Search for the cell housing the specified text and yield its (X, Y) center coordinate. 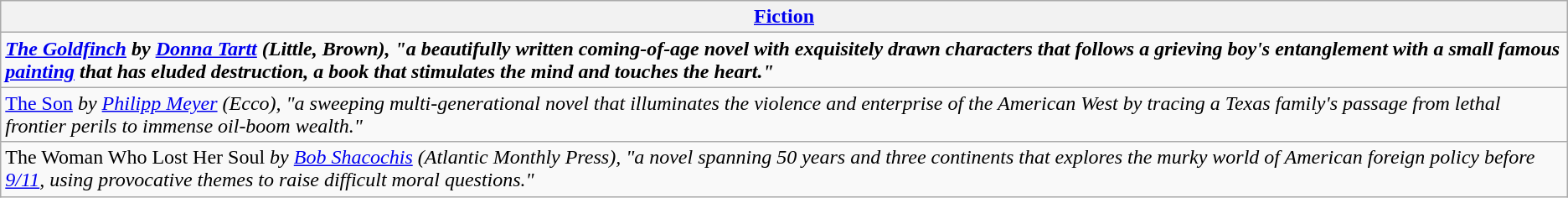
Fiction (784, 17)
